Extract the (X, Y) coordinate from the center of the cell holding the provided text.  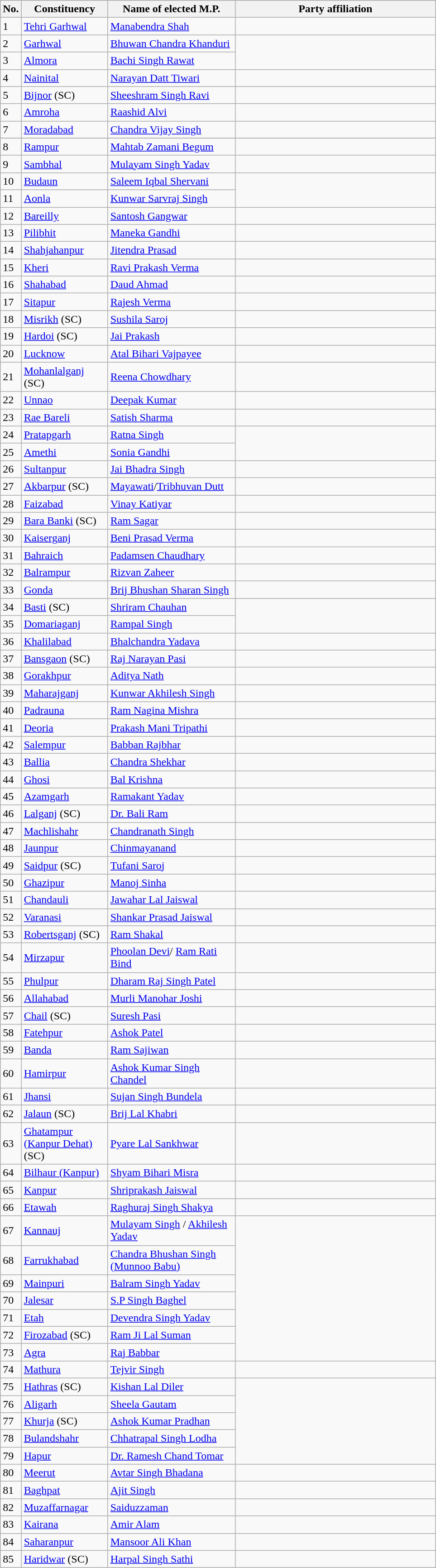
15 (11, 268)
Chhatrapal Singh Lodha (171, 1439)
2 (11, 43)
70 (11, 1300)
62 (11, 1114)
Bulandshahr (64, 1439)
Ratna Singh (171, 435)
68 (11, 1260)
39 (11, 693)
41 (11, 727)
Shahjahanpur (64, 250)
Ram Sagar (171, 521)
71 (11, 1318)
Khalilabad (64, 641)
3 (11, 61)
33 (11, 590)
Ram Ji Lal Suman (171, 1335)
Deoria (64, 727)
32 (11, 573)
Balrampur (64, 573)
Sultanpur (64, 469)
Shyam Bihari Misra (171, 1173)
Narayan Datt Tiwari (171, 78)
36 (11, 641)
Bal Krishna (171, 779)
Kannauj (64, 1230)
Chandranath Singh (171, 831)
Tehri Garhwal (64, 26)
Aligarh (64, 1404)
49 (11, 865)
Bahraich (64, 555)
27 (11, 486)
Mayawati/Tribhuvan Dutt (171, 486)
9 (11, 164)
45 (11, 797)
Ghazipur (64, 883)
Chandauli (64, 900)
Bilhaur (Kanpur) (64, 1173)
80 (11, 1473)
8 (11, 147)
25 (11, 452)
Brij Lal Khabri (171, 1114)
Manabendra Shah (171, 26)
Maharajganj (64, 693)
40 (11, 710)
Kanpur (64, 1190)
65 (11, 1190)
Garhwal (64, 43)
Domariaganj (64, 624)
Bachi Singh Rawat (171, 61)
Ram Sajiwan (171, 1050)
Azamgarh (64, 797)
Pilibhit (64, 233)
Amethi (64, 452)
Mulayam Singh / Akhilesh Yadav (171, 1230)
76 (11, 1404)
Gorakhpur (64, 676)
Rampal Singh (171, 624)
Saharanpur (64, 1542)
Mohanlalganj (SC) (64, 377)
16 (11, 285)
Kishan Lal Diler (171, 1386)
78 (11, 1439)
Sonia Gandhi (171, 452)
Kunwar Sarvraj Singh (171, 198)
29 (11, 521)
Dr. Ramesh Chand Tomar (171, 1456)
Jhansi (64, 1097)
30 (11, 538)
Budaun (64, 181)
S.P Singh Baghel (171, 1300)
13 (11, 233)
77 (11, 1421)
Saiduzzaman (171, 1507)
63 (11, 1143)
46 (11, 814)
Ram Nagina Mishra (171, 710)
55 (11, 981)
85 (11, 1559)
Agra (64, 1352)
20 (11, 354)
Aonla (64, 198)
Santosh Gangwar (171, 216)
12 (11, 216)
48 (11, 848)
54 (11, 958)
Salempur (64, 745)
7 (11, 129)
Mathura (64, 1369)
Harpal Singh Sathi (171, 1559)
Devendra Singh Yadav (171, 1318)
Sheela Gautam (171, 1404)
Rajesh Verma (171, 302)
Avtar Singh Bhadana (171, 1473)
6 (11, 112)
44 (11, 779)
Sheeshram Singh Ravi (171, 95)
52 (11, 917)
Muzaffarnagar (64, 1507)
Phulpur (64, 981)
Etah (64, 1318)
Bansgaon (SC) (64, 659)
31 (11, 555)
Balram Singh Yadav (171, 1283)
72 (11, 1335)
Hardoi (SC) (64, 336)
37 (11, 659)
Sambhal (64, 164)
Chandra Bhushan Singh (Munnoo Babu) (171, 1260)
Daud Ahmad (171, 285)
Ashok Patel (171, 1033)
57 (11, 1015)
Dharam Raj Singh Patel (171, 981)
Khurja (SC) (64, 1421)
Ashok Kumar Singh Chandel (171, 1073)
Kairana (64, 1525)
Robertsganj (SC) (64, 934)
Jawahar Lal Jaiswal (171, 900)
Sitapur (64, 302)
Hapur (64, 1456)
51 (11, 900)
Bijnor (SC) (64, 95)
Faizabad (64, 504)
Suresh Pasi (171, 1015)
42 (11, 745)
73 (11, 1352)
Farrukhabad (64, 1260)
74 (11, 1369)
Raj Babbar (171, 1352)
23 (11, 417)
28 (11, 504)
Baghpat (64, 1490)
Moradabad (64, 129)
Padrauna (64, 710)
Vinay Katiyar (171, 504)
83 (11, 1525)
Pratapgarh (64, 435)
Aditya Nath (171, 676)
79 (11, 1456)
64 (11, 1173)
Padamsen Chaudhary (171, 555)
Kunwar Akhilesh Singh (171, 693)
Reena Chowdhary (171, 377)
Bara Banki (SC) (64, 521)
Akbarpur (SC) (64, 486)
Prakash Mani Tripathi (171, 727)
Mirzapur (64, 958)
5 (11, 95)
84 (11, 1542)
Raghuraj Singh Shakya (171, 1207)
50 (11, 883)
59 (11, 1050)
58 (11, 1033)
Phoolan Devi/ Ram Rati Bind (171, 958)
Unnao (64, 400)
Jalaun (SC) (64, 1114)
Bhuwan Chandra Khanduri (171, 43)
4 (11, 78)
No. (11, 9)
Nainital (64, 78)
60 (11, 1073)
Kheri (64, 268)
Atal Bihari Vajpayee (171, 354)
24 (11, 435)
Maneka Gandhi (171, 233)
66 (11, 1207)
Amroha (64, 112)
Babban Rajbhar (171, 745)
Bareilly (64, 216)
Kaiserganj (64, 538)
Hamirpur (64, 1073)
Rizvan Zaheer (171, 573)
Raashid Alvi (171, 112)
Sushila Saroj (171, 319)
Chandra Vijay Singh (171, 129)
Chail (SC) (64, 1015)
Sujan Singh Bundela (171, 1097)
Jai Prakash (171, 336)
Chinmayanand (171, 848)
Mansoor Ali Khan (171, 1542)
Jaunpur (64, 848)
Shriprakash Jaiswal (171, 1190)
Bhalchandra Yadava (171, 641)
Mahtab Zamani Begum (171, 147)
Jitendra Prasad (171, 250)
Shahabad (64, 285)
Raj Narayan Pasi (171, 659)
10 (11, 181)
19 (11, 336)
Brij Bhushan Sharan Singh (171, 590)
Haridwar (SC) (64, 1559)
Saidpur (SC) (64, 865)
56 (11, 998)
Banda (64, 1050)
Ramakant Yadav (171, 797)
Satish Sharma (171, 417)
75 (11, 1386)
Shriram Chauhan (171, 607)
Ghosi (64, 779)
Etawah (64, 1207)
Mainpuri (64, 1283)
Constituency (64, 9)
Pyare Lal Sankhwar (171, 1143)
Shankar Prasad Jaiswal (171, 917)
11 (11, 198)
Varanasi (64, 917)
47 (11, 831)
Firozabad (SC) (64, 1335)
Ram Shakal (171, 934)
Ghatampur (Kanpur Dehat) (SC) (64, 1143)
Hathras (SC) (64, 1386)
Ashok Kumar Pradhan (171, 1421)
Dr. Bali Ram (171, 814)
34 (11, 607)
21 (11, 377)
1 (11, 26)
Jai Bhadra Singh (171, 469)
82 (11, 1507)
Meerut (64, 1473)
Name of elected M.P. (171, 9)
Mulayam Singh Yadav (171, 164)
67 (11, 1230)
Ravi Prakash Verma (171, 268)
Chandra Shekhar (171, 762)
35 (11, 624)
17 (11, 302)
81 (11, 1490)
61 (11, 1097)
Machlishahr (64, 831)
Misrikh (SC) (64, 319)
Manoj Sinha (171, 883)
Tufani Saroj (171, 865)
Gonda (64, 590)
14 (11, 250)
Beni Prasad Verma (171, 538)
Almora (64, 61)
22 (11, 400)
Party affiliation (335, 9)
Tejvir Singh (171, 1369)
Allahabad (64, 998)
38 (11, 676)
Lucknow (64, 354)
43 (11, 762)
Rampur (64, 147)
Fatehpur (64, 1033)
69 (11, 1283)
Amir Alam (171, 1525)
Lalganj (SC) (64, 814)
Ballia (64, 762)
Basti (SC) (64, 607)
53 (11, 934)
Saleem Iqbal Shervani (171, 181)
Jalesar (64, 1300)
Deepak Kumar (171, 400)
Rae Bareli (64, 417)
26 (11, 469)
Ajit Singh (171, 1490)
Murli Manohar Joshi (171, 998)
18 (11, 319)
